Find where the given text appears and provide that cell's center as [X, Y] coordinate. 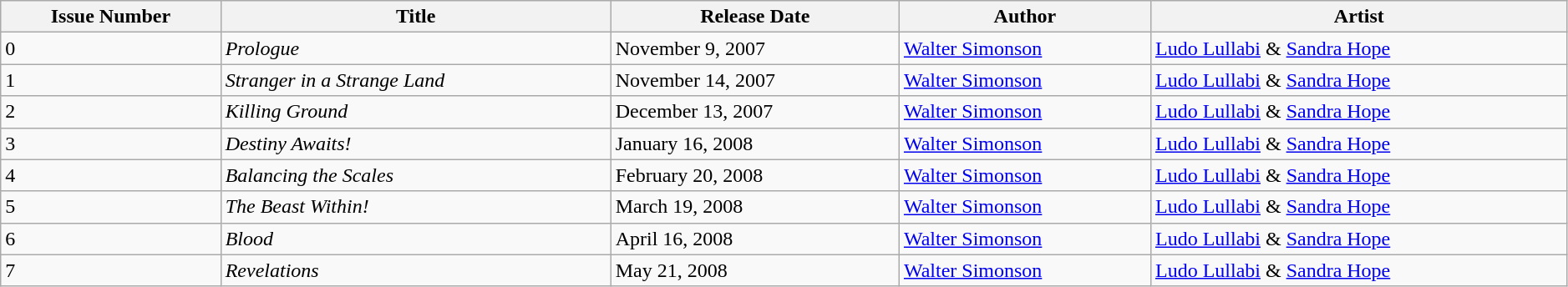
5 [110, 207]
Prologue [416, 48]
0 [110, 48]
Issue Number [110, 17]
February 20, 2008 [755, 175]
4 [110, 175]
1 [110, 80]
January 16, 2008 [755, 143]
Stranger in a Strange Land [416, 80]
7 [110, 270]
2 [110, 112]
Artist [1358, 17]
Destiny Awaits! [416, 143]
6 [110, 239]
Title [416, 17]
December 13, 2007 [755, 112]
Balancing the Scales [416, 175]
The Beast Within! [416, 207]
November 14, 2007 [755, 80]
May 21, 2008 [755, 270]
Revelations [416, 270]
Blood [416, 239]
3 [110, 143]
Killing Ground [416, 112]
March 19, 2008 [755, 207]
Release Date [755, 17]
November 9, 2007 [755, 48]
Author [1024, 17]
April 16, 2008 [755, 239]
